Find where the given text appears and provide that cell's center as [X, Y] coordinate. 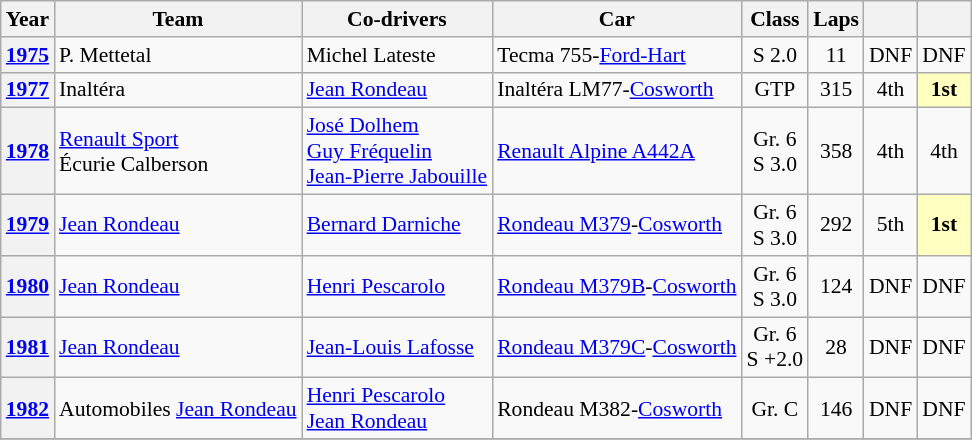
Inaltéra LM77-Cosworth [616, 90]
292 [836, 226]
GTP [776, 90]
Jean-Louis Lafosse [398, 348]
1982 [28, 408]
146 [836, 408]
Laps [836, 19]
Team [178, 19]
Tecma 755-Ford-Hart [616, 55]
Year [28, 19]
Michel Lateste [398, 55]
28 [836, 348]
1978 [28, 152]
Rondeau M382-Cosworth [616, 408]
S 2.0 [776, 55]
José Dolhem Guy Fréquelin Jean-Pierre Jabouille [398, 152]
Rondeau M379C-Cosworth [616, 348]
Renault Alpine A442A [616, 152]
Henri Pescarolo [398, 286]
P. Mettetal [178, 55]
Henri Pescarolo Jean Rondeau [398, 408]
Co-drivers [398, 19]
5th [890, 226]
124 [836, 286]
Rondeau M379B-Cosworth [616, 286]
11 [836, 55]
Automobiles Jean Rondeau [178, 408]
Inaltéra [178, 90]
358 [836, 152]
Class [776, 19]
1979 [28, 226]
Bernard Darniche [398, 226]
1977 [28, 90]
Renault Sport Écurie Calberson [178, 152]
Rondeau M379-Cosworth [616, 226]
1980 [28, 286]
Gr. 6S +2.0 [776, 348]
Car [616, 19]
1975 [28, 55]
315 [836, 90]
1981 [28, 348]
Gr. C [776, 408]
